Output the [X, Y] coordinate of the center of the cell containing the given text.  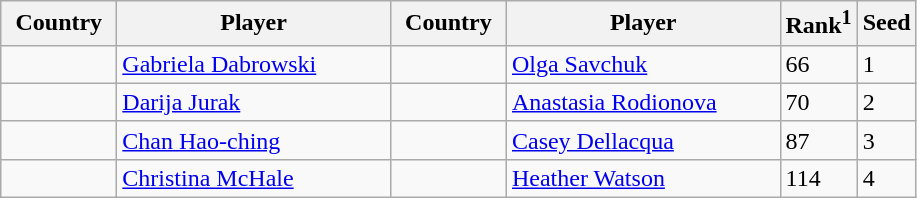
Casey Dellacqua [643, 140]
Seed [886, 24]
Rank1 [818, 24]
Christina McHale [254, 178]
1 [886, 64]
70 [818, 102]
Anastasia Rodionova [643, 102]
4 [886, 178]
Olga Savchuk [643, 64]
Heather Watson [643, 178]
Chan Hao-ching [254, 140]
3 [886, 140]
Darija Jurak [254, 102]
87 [818, 140]
2 [886, 102]
66 [818, 64]
114 [818, 178]
Gabriela Dabrowski [254, 64]
